Locate the cell with the specified text and output its [x, y] center coordinate. 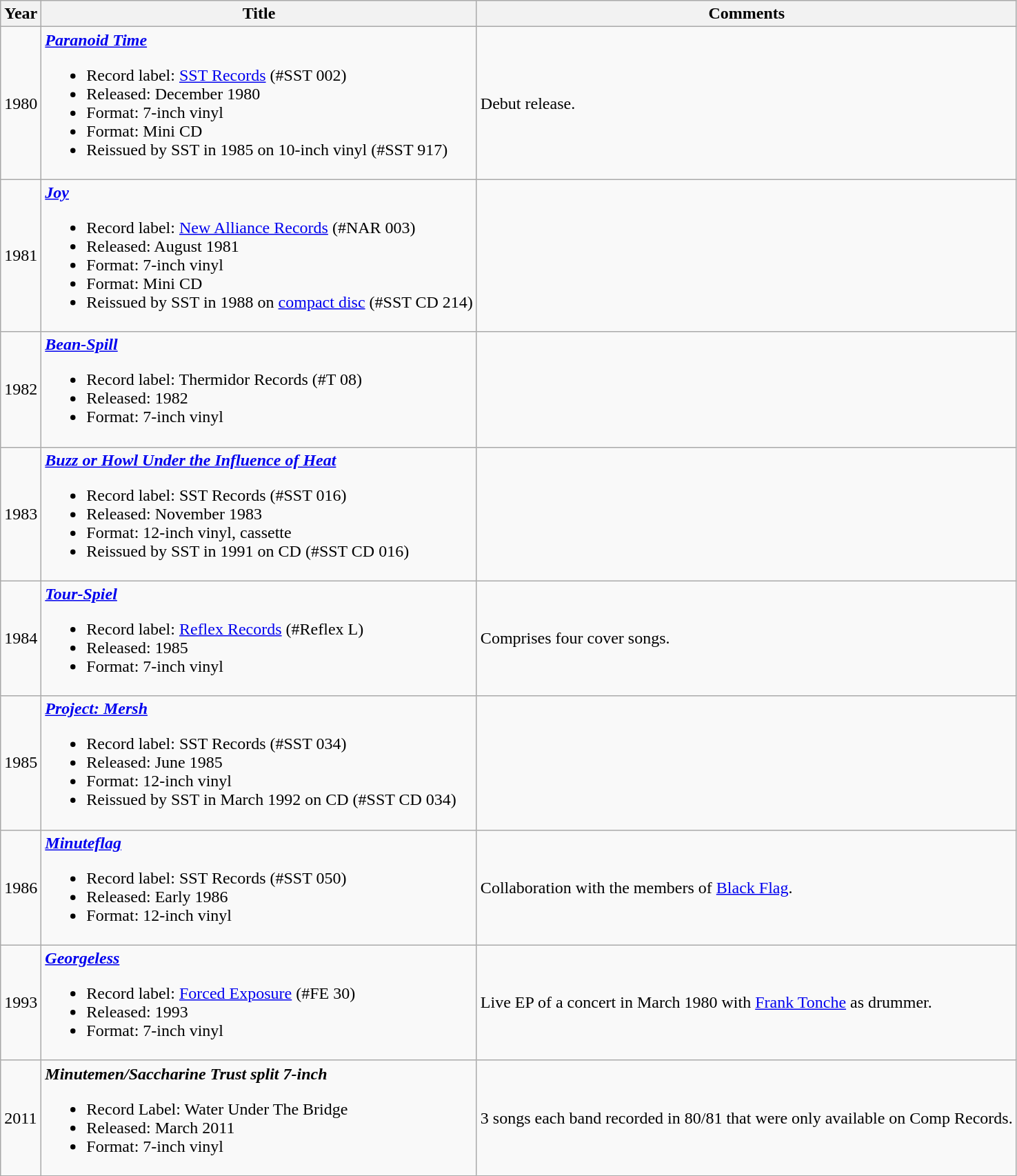
1993 [21, 1003]
Bean-SpillRecord label: Thermidor Records (#T 08)Released: 1982Format: 7-inch vinyl [259, 389]
Live EP of a concert in March 1980 with Frank Tonche as drummer. [746, 1003]
Collaboration with the members of Black Flag. [746, 887]
1980 [21, 103]
MinuteflagRecord label: SST Records (#SST 050)Released: Early 1986Format: 12-inch vinyl [259, 887]
GeorgelessRecord label: Forced Exposure (#FE 30)Released: 1993Format: 7-inch vinyl [259, 1003]
Project: MershRecord label: SST Records (#SST 034)Released: June 1985Format: 12-inch vinylReissued by SST in March 1992 on CD (#SST CD 034) [259, 763]
1986 [21, 887]
Comprises four cover songs. [746, 639]
Title [259, 14]
Year [21, 14]
Tour-SpielRecord label: Reflex Records (#Reflex L)Released: 1985Format: 7-inch vinyl [259, 639]
2011 [21, 1117]
Debut release. [746, 103]
Minutemen/Saccharine Trust split 7-inchRecord Label: Water Under The BridgeReleased: March 2011Format: 7-inch vinyl [259, 1117]
1982 [21, 389]
1984 [21, 639]
Comments [746, 14]
1981 [21, 255]
1985 [21, 763]
3 songs each band recorded in 80/81 that were only available on Comp Records. [746, 1117]
1983 [21, 514]
